Output the [x, y] coordinate of the center of the cell containing the given text.  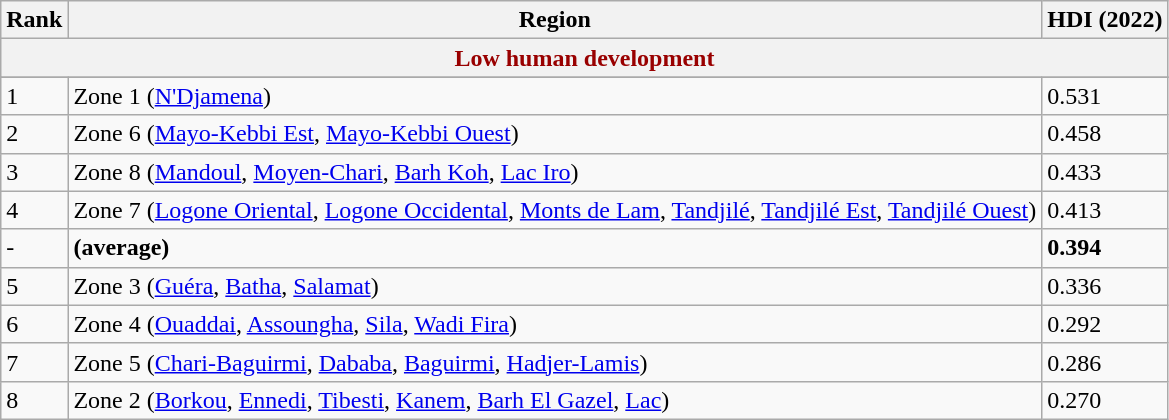
Rank [34, 20]
0.286 [1105, 362]
0.270 [1105, 400]
6 [34, 324]
Zone 1 (N'Djamena) [555, 96]
Zone 5 (Chari-Baguirmi, Dababa, Baguirmi, Hadjer-Lamis) [555, 362]
0.433 [1105, 172]
Zone 4 (Ouaddai, Assoungha, Sila, Wadi Fira) [555, 324]
0.531 [1105, 96]
HDI (2022) [1105, 20]
- [34, 248]
0.413 [1105, 210]
8 [34, 400]
Zone 6 (Mayo-Kebbi Est, Mayo-Kebbi Ouest) [555, 134]
0.336 [1105, 286]
Low human development [584, 58]
4 [34, 210]
Region [555, 20]
Zone 2 (Borkou, Ennedi, Tibesti, Kanem, Barh El Gazel, Lac) [555, 400]
7 [34, 362]
3 [34, 172]
1 [34, 96]
Zone 7 (Logone Oriental, Logone Occidental, Monts de Lam, Tandjilé, Tandjilé Est, Tandjilé Ouest) [555, 210]
Zone 8 (Mandoul, Moyen-Chari, Barh Koh, Lac Iro) [555, 172]
5 [34, 286]
0.292 [1105, 324]
(average) [555, 248]
0.394 [1105, 248]
Zone 3 (Guéra, Batha, Salamat) [555, 286]
2 [34, 134]
0.458 [1105, 134]
